Capture the cell that displays the provided text and extract its (X, Y) central coordinate. 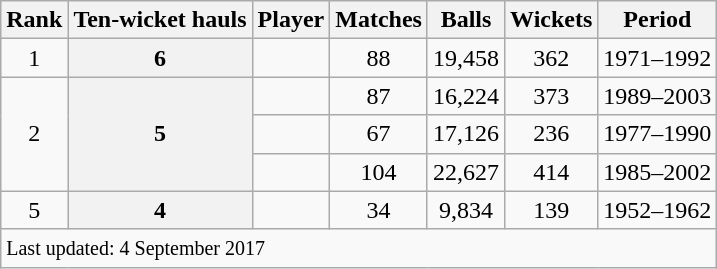
Last updated: 4 September 2017 (359, 248)
Matches (379, 20)
Wickets (552, 20)
67 (379, 134)
362 (552, 58)
1989–2003 (658, 96)
9,834 (466, 210)
34 (379, 210)
104 (379, 172)
1985–2002 (658, 172)
1977–1990 (658, 134)
2 (34, 134)
19,458 (466, 58)
16,224 (466, 96)
139 (552, 210)
236 (552, 134)
1 (34, 58)
6 (160, 58)
Rank (34, 20)
1971–1992 (658, 58)
87 (379, 96)
17,126 (466, 134)
Period (658, 20)
4 (160, 210)
Player (291, 20)
1952–1962 (658, 210)
Balls (466, 20)
Ten-wicket hauls (160, 20)
414 (552, 172)
88 (379, 58)
373 (552, 96)
22,627 (466, 172)
